From the cell containing the given text, extract its center point as [x, y] coordinate. 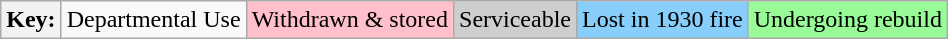
Departmental Use [154, 20]
Withdrawn & stored [350, 20]
Key: [31, 20]
Lost in 1930 fire [663, 20]
Undergoing rebuild [848, 20]
Serviceable [516, 20]
